From the cell containing the given text, extract its center point as [x, y] coordinate. 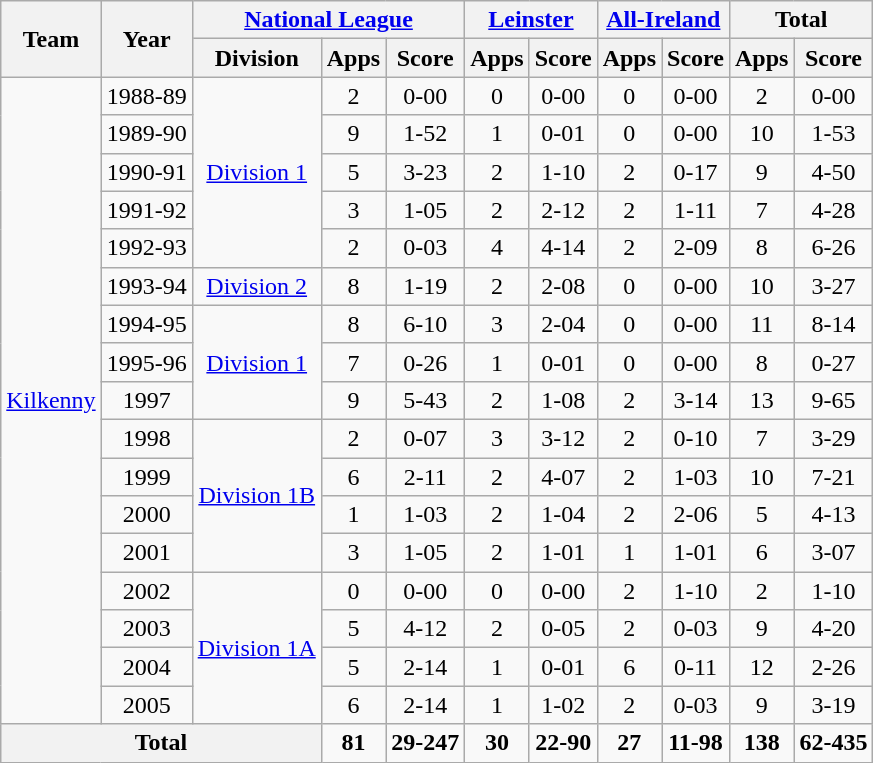
Kilkenny [51, 400]
4-07 [563, 477]
2-26 [834, 667]
0-27 [834, 362]
0-11 [696, 667]
1994-95 [146, 324]
4-20 [834, 629]
0-07 [426, 438]
2-09 [696, 248]
29-247 [426, 743]
27 [629, 743]
2-06 [696, 515]
81 [353, 743]
Division 2 [256, 286]
1998 [146, 438]
8-14 [834, 324]
11-98 [696, 743]
3-12 [563, 438]
138 [761, 743]
Team [51, 39]
12 [761, 667]
Year [146, 39]
1-02 [563, 705]
1988-89 [146, 96]
2-08 [563, 286]
Division 1A [256, 648]
4-13 [834, 515]
National League [328, 20]
0-17 [696, 172]
7-21 [834, 477]
3-23 [426, 172]
2001 [146, 553]
9-65 [834, 400]
2-11 [426, 477]
1992-93 [146, 248]
11 [761, 324]
4-50 [834, 172]
1-53 [834, 134]
1-52 [426, 134]
13 [761, 400]
2-12 [563, 210]
1993-94 [146, 286]
62-435 [834, 743]
4-14 [563, 248]
Division [256, 58]
Division 1B [256, 495]
2-04 [563, 324]
22-90 [563, 743]
1991-92 [146, 210]
0-10 [696, 438]
3-19 [834, 705]
1995-96 [146, 362]
1-08 [563, 400]
3-14 [696, 400]
30 [497, 743]
1997 [146, 400]
All-Ireland [663, 20]
5-43 [426, 400]
4-28 [834, 210]
Leinster [531, 20]
4-12 [426, 629]
1999 [146, 477]
1989-90 [146, 134]
0-05 [563, 629]
3-29 [834, 438]
3-07 [834, 553]
6-10 [426, 324]
2000 [146, 515]
2005 [146, 705]
2004 [146, 667]
2002 [146, 591]
1-04 [563, 515]
1-11 [696, 210]
4 [497, 248]
3-27 [834, 286]
6-26 [834, 248]
2003 [146, 629]
0-26 [426, 362]
1990-91 [146, 172]
1-19 [426, 286]
